Determine the [X, Y] coordinate at the center of the cell enclosing the given text.  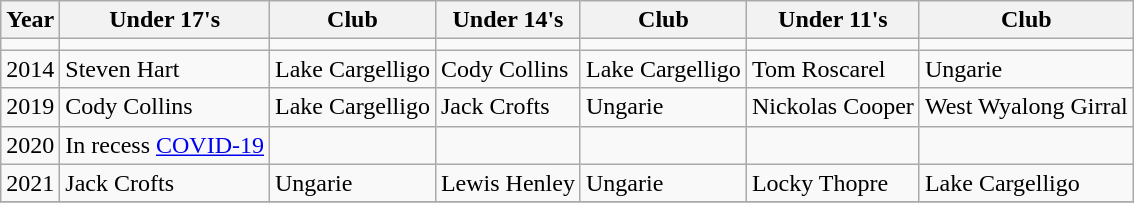
Lewis Henley [508, 183]
Locky Thopre [832, 183]
West Wyalong Girral [1026, 107]
In recess COVID-19 [165, 145]
Under 14's [508, 20]
Year [30, 20]
2019 [30, 107]
Steven Hart [165, 69]
Tom Roscarel [832, 69]
Under 11's [832, 20]
Nickolas Cooper [832, 107]
2020 [30, 145]
2021 [30, 183]
Under 17's [165, 20]
2014 [30, 69]
